Determine the [X, Y] coordinate at the center of the cell enclosing the given text.  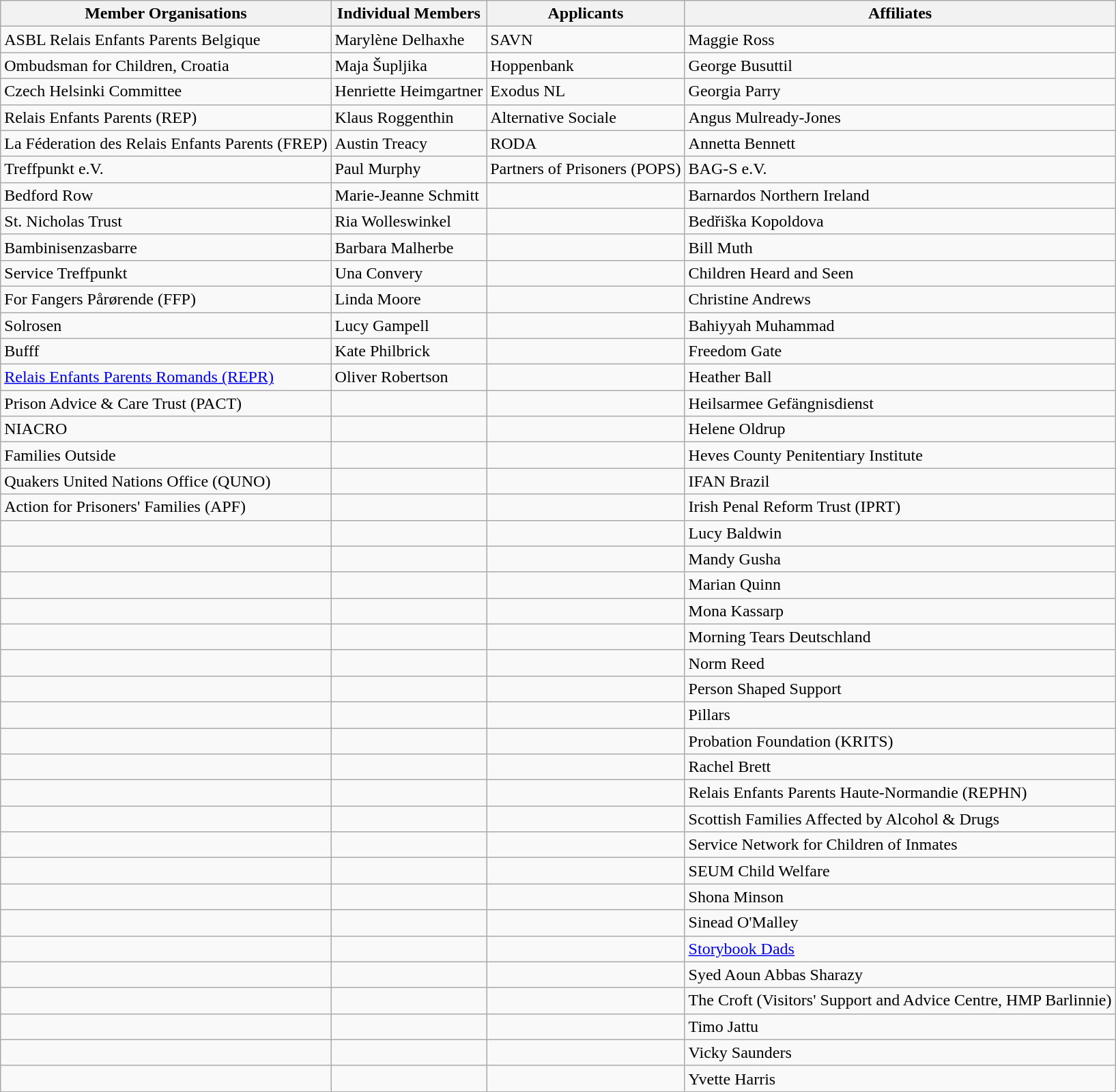
Heilsarmee Gefängnisdienst [900, 403]
Mandy Gusha [900, 559]
Georgia Parry [900, 91]
ASBL Relais Enfants Parents Belgique [166, 40]
Treffpunkt e.V. [166, 169]
Vicky Saunders [900, 1052]
Ombudsman for Children, Croatia [166, 66]
Christine Andrews [900, 299]
Barbara Malherbe [409, 247]
Person Shaped Support [900, 689]
Maggie Ross [900, 40]
Heather Ball [900, 377]
Individual Members [409, 14]
Paul Murphy [409, 169]
Affiliates [900, 14]
Bill Muth [900, 247]
Bahiyyah Muhammad [900, 326]
BAG-S e.V. [900, 169]
Austin Treacy [409, 143]
Yvette Harris [900, 1078]
RODA [586, 143]
Morning Tears Deutschland [900, 637]
Maja Šupljika [409, 66]
Rachel Brett [900, 767]
Relais Enfants Parents Romands (REPR) [166, 377]
NIACRO [166, 429]
Solrosen [166, 326]
Czech Helsinki Committee [166, 91]
Children Heard and Seen [900, 273]
Syed Aoun Abbas Sharazy [900, 975]
Bufff [166, 351]
Helene Oldrup [900, 429]
Bedřiška Kopoldova [900, 221]
Lucy Baldwin [900, 533]
Oliver Robertson [409, 377]
Hoppenbank [586, 66]
Sinead O'Malley [900, 923]
Relais Enfants Parents Haute-Normandie (REPHN) [900, 793]
Marian Quinn [900, 585]
Lucy Gampell [409, 326]
SEUM Child Welfare [900, 871]
Klaus Roggenthin [409, 117]
Angus Mulready-Jones [900, 117]
Marylène Delhaxhe [409, 40]
Bedford Row [166, 195]
Heves County Penitentiary Institute [900, 455]
Action for Prisoners' Families (APF) [166, 507]
Ria Wolleswinkel [409, 221]
Partners of Prisoners (POPS) [586, 169]
Mona Kassarp [900, 611]
Exodus NL [586, 91]
Storybook Dads [900, 949]
The Croft (Visitors' Support and Advice Centre, HMP Barlinnie) [900, 1001]
Bambinisenzasbarre [166, 247]
Service Treffpunkt [166, 273]
Prison Advice & Care Trust (PACT) [166, 403]
Probation Foundation (KRITS) [900, 741]
Una Convery [409, 273]
Henriette Heimgartner [409, 91]
Kate Philbrick [409, 351]
For Fangers Pårørende (FFP) [166, 299]
Freedom Gate [900, 351]
SAVN [586, 40]
Relais Enfants Parents (REP) [166, 117]
Timo Jattu [900, 1026]
Pillars [900, 715]
Applicants [586, 14]
Alternative Sociale [586, 117]
St. Nicholas Trust [166, 221]
Barnardos Northern Ireland [900, 195]
Shona Minson [900, 897]
Scottish Families Affected by Alcohol & Drugs [900, 819]
Linda Moore [409, 299]
Irish Penal Reform Trust (IPRT) [900, 507]
Quakers United Nations Office (QUNO) [166, 481]
La Féderation des Relais Enfants Parents (FREP) [166, 143]
IFAN Brazil [900, 481]
Norm Reed [900, 663]
Annetta Bennett [900, 143]
George Busuttil [900, 66]
Marie-Jeanne Schmitt [409, 195]
Member Organisations [166, 14]
Service Network for Children of Inmates [900, 845]
Families Outside [166, 455]
